Search for the cell housing the specified text and yield its (x, y) center coordinate. 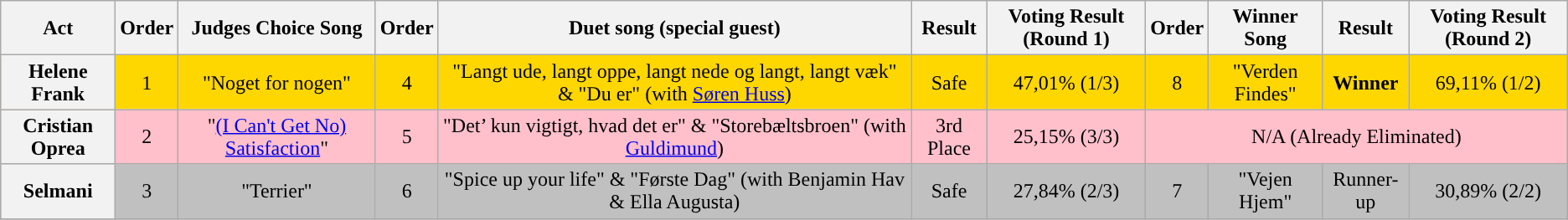
1 (147, 82)
25,15% (3/3) (1065, 137)
Helene Frank (59, 82)
30,89% (2/2) (1488, 191)
6 (407, 191)
N/A (Already Eliminated) (1357, 137)
Winner (1365, 82)
47,01% (1/3) (1065, 82)
27,84% (2/3) (1065, 191)
Cristian Oprea (59, 137)
Runner-up (1365, 191)
Selmani (59, 191)
Judges Choice Song (276, 28)
"Vejen Hjem" (1266, 191)
"Det’ kun vigtigt, hvad det er" & "Storebæltsbroen" (with Guldimund) (674, 137)
5 (407, 137)
3 (147, 191)
7 (1178, 191)
Winner Song (1266, 28)
Act (59, 28)
"Langt ude, langt oppe, langt nede og langt, langt væk" & "Du er" (with Søren Huss) (674, 82)
"Terrier" (276, 191)
"Noget for nogen" (276, 82)
69,11% (1/2) (1488, 82)
"Spice up your life" & "Første Dag" (with Benjamin Hav & Ella Augusta) (674, 191)
"Verden Findes" (1266, 82)
Duet song (special guest) (674, 28)
"(I Can't Get No) Satisfaction" (276, 137)
8 (1178, 82)
4 (407, 82)
Voting Result (Round 2) (1488, 28)
3rd Place (950, 137)
2 (147, 137)
Voting Result (Round 1) (1065, 28)
